Search for the cell housing the specified text and yield its [x, y] center coordinate. 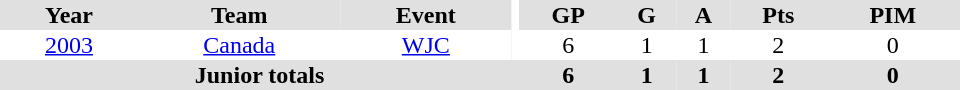
Junior totals [260, 75]
PIM [893, 15]
Year [69, 15]
Team [240, 15]
A [704, 15]
G [646, 15]
2003 [69, 45]
Pts [778, 15]
Event [426, 15]
Canada [240, 45]
WJC [426, 45]
GP [568, 15]
